Provide the [X, Y] coordinate of the cell's center where the given text is located.  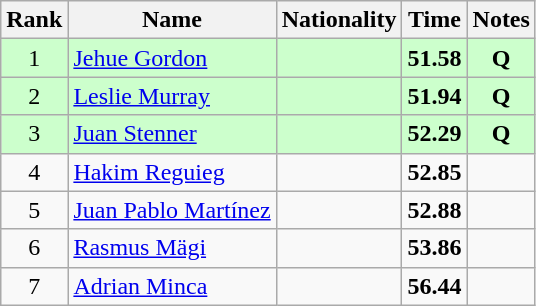
53.86 [434, 248]
6 [34, 248]
52.85 [434, 172]
56.44 [434, 286]
52.88 [434, 210]
4 [34, 172]
Rank [34, 20]
51.94 [434, 96]
3 [34, 134]
7 [34, 286]
Notes [501, 20]
5 [34, 210]
Name [172, 20]
Hakim Reguieg [172, 172]
Leslie Murray [172, 96]
Rasmus Mägi [172, 248]
51.58 [434, 58]
Nationality [339, 20]
Juan Stenner [172, 134]
Time [434, 20]
52.29 [434, 134]
Adrian Minca [172, 286]
Juan Pablo Martínez [172, 210]
Jehue Gordon [172, 58]
2 [34, 96]
1 [34, 58]
